For the text-containing cell, return its midpoint in (x, y) coordinate format. 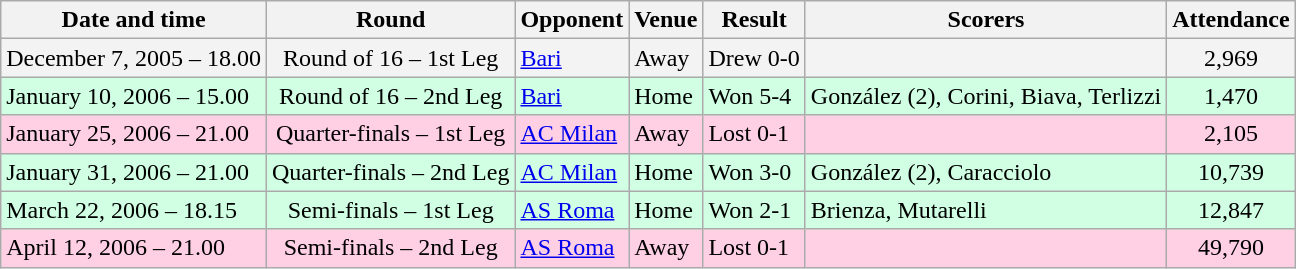
Round of 16 – 2nd Leg (390, 96)
12,847 (1231, 210)
Brienza, Mutarelli (986, 210)
10,739 (1231, 172)
49,790 (1231, 248)
Round of 16 – 1st Leg (390, 58)
Venue (666, 20)
Quarter-finals – 2nd Leg (390, 172)
Result (754, 20)
Drew 0-0 (754, 58)
González (2), Caracciolo (986, 172)
Date and time (134, 20)
Opponent (572, 20)
1,470 (1231, 96)
March 22, 2006 – 18.15 (134, 210)
January 25, 2006 – 21.00 (134, 134)
Won 3-0 (754, 172)
January 31, 2006 – 21.00 (134, 172)
González (2), Corini, Biava, Terlizzi (986, 96)
December 7, 2005 – 18.00 (134, 58)
Round (390, 20)
Attendance (1231, 20)
Quarter-finals – 1st Leg (390, 134)
Semi-finals – 2nd Leg (390, 248)
2,969 (1231, 58)
Won 2-1 (754, 210)
Semi-finals – 1st Leg (390, 210)
April 12, 2006 – 21.00 (134, 248)
Scorers (986, 20)
January 10, 2006 – 15.00 (134, 96)
2,105 (1231, 134)
Won 5-4 (754, 96)
